Determine the [x, y] coordinate at the center of the cell enclosing the given text.  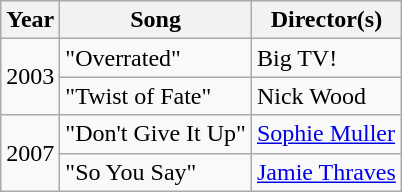
Sophie Muller [326, 134]
Director(s) [326, 20]
2007 [30, 153]
"So You Say" [156, 172]
Big TV! [326, 58]
Year [30, 20]
"Twist of Fate" [156, 96]
Nick Wood [326, 96]
"Overrated" [156, 58]
"Don't Give It Up" [156, 134]
Jamie Thraves [326, 172]
Song [156, 20]
2003 [30, 77]
